Locate the cell with the specified text and output its (x, y) center coordinate. 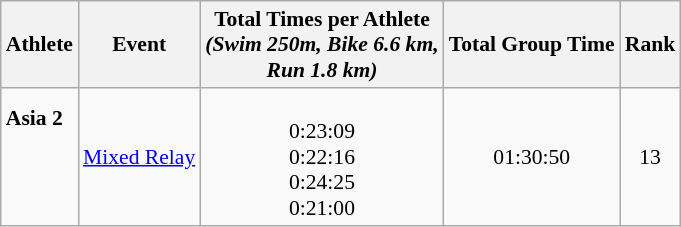
Event (139, 44)
01:30:50 (532, 157)
Total Times per Athlete (Swim 250m, Bike 6.6 km, Run 1.8 km) (322, 44)
Rank (650, 44)
0:23:090:22:160:24:250:21:00 (322, 157)
Athlete (40, 44)
13 (650, 157)
Total Group Time (532, 44)
Mixed Relay (139, 157)
Asia 2 (40, 157)
